Scan for the cell matching the given text and deliver its [X, Y] coordinate at center. 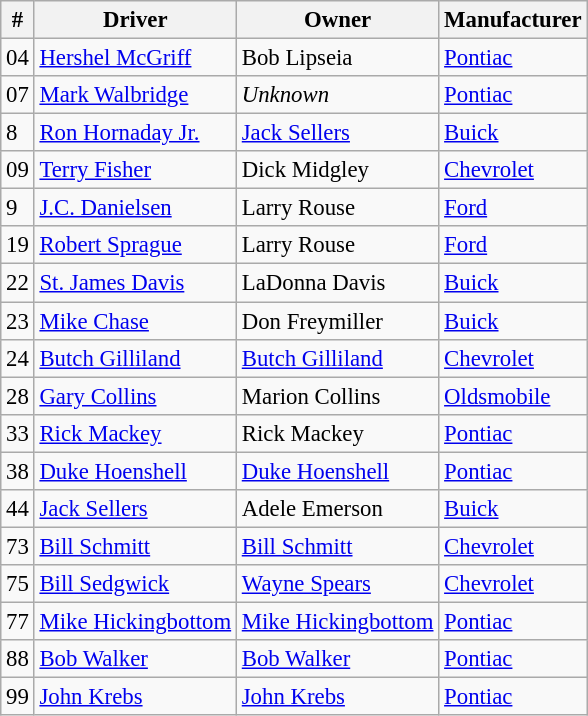
38 [18, 471]
Terry Fisher [135, 170]
Hershel McGriff [135, 58]
Mark Walbridge [135, 95]
44 [18, 509]
09 [18, 170]
99 [18, 697]
Oldsmobile [513, 396]
Ron Hornaday Jr. [135, 133]
24 [18, 358]
Adele Emerson [337, 509]
28 [18, 396]
Owner [337, 20]
04 [18, 58]
77 [18, 621]
75 [18, 584]
8 [18, 133]
# [18, 20]
Mike Chase [135, 321]
LaDonna Davis [337, 283]
73 [18, 546]
19 [18, 245]
Manufacturer [513, 20]
33 [18, 433]
Bob Lipseia [337, 58]
St. James Davis [135, 283]
07 [18, 95]
88 [18, 659]
Marion Collins [337, 396]
Driver [135, 20]
9 [18, 208]
Wayne Spears [337, 584]
Gary Collins [135, 396]
Unknown [337, 95]
Bill Sedgwick [135, 584]
22 [18, 283]
Don Freymiller [337, 321]
Dick Midgley [337, 170]
J.C. Danielsen [135, 208]
23 [18, 321]
Robert Sprague [135, 245]
